Find where the given text appears and provide that cell's center as [x, y] coordinate. 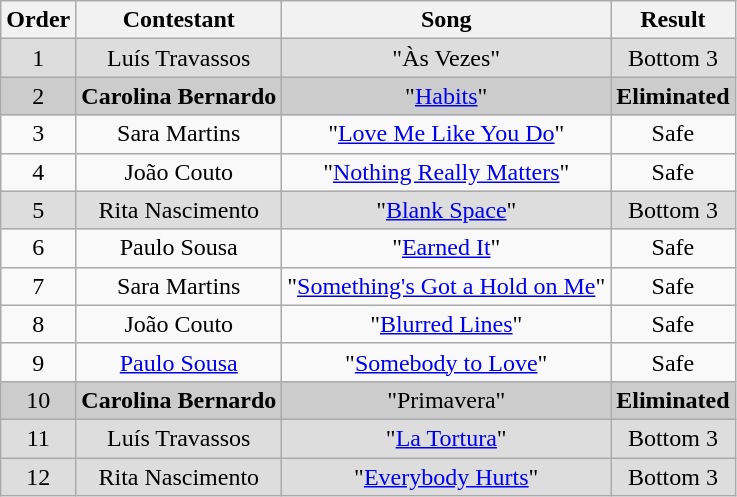
"Earned It" [446, 248]
11 [38, 438]
Order [38, 20]
"Love Me Like You Do" [446, 134]
"Somebody to Love" [446, 362]
"Às Vezes" [446, 58]
1 [38, 58]
4 [38, 172]
3 [38, 134]
"La Tortura" [446, 438]
"Primavera" [446, 400]
6 [38, 248]
"Something's Got a Hold on Me" [446, 286]
8 [38, 324]
5 [38, 210]
"Blurred Lines" [446, 324]
"Habits" [446, 96]
"Nothing Really Matters" [446, 172]
9 [38, 362]
Result [673, 20]
"Everybody Hurts" [446, 477]
Song [446, 20]
7 [38, 286]
12 [38, 477]
"Blank Space" [446, 210]
2 [38, 96]
Contestant [179, 20]
10 [38, 400]
